Return the [X, Y] coordinate for the center point of the cell that contains the specified text.  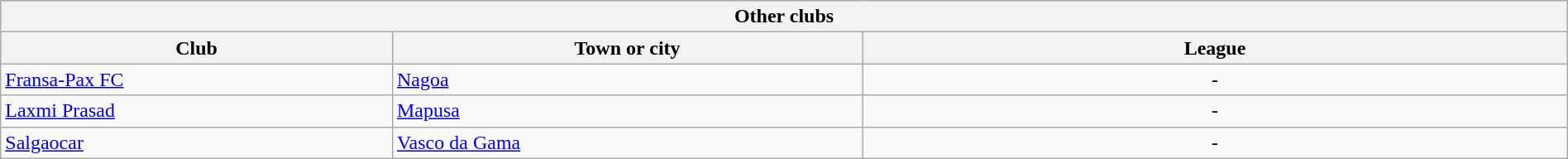
League [1216, 48]
Fransa-Pax FC [197, 79]
Club [197, 48]
Nagoa [627, 79]
Salgaocar [197, 142]
Other clubs [784, 17]
Vasco da Gama [627, 142]
Laxmi Prasad [197, 111]
Town or city [627, 48]
Mapusa [627, 111]
